Pinpoint the cell where the given text exists, returning its (x, y) midpoint coordinate. 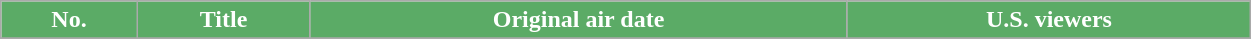
Title (223, 20)
U.S. viewers (1048, 20)
No. (70, 20)
Original air date (578, 20)
